Find where the given text appears and provide that cell's center as [x, y] coordinate. 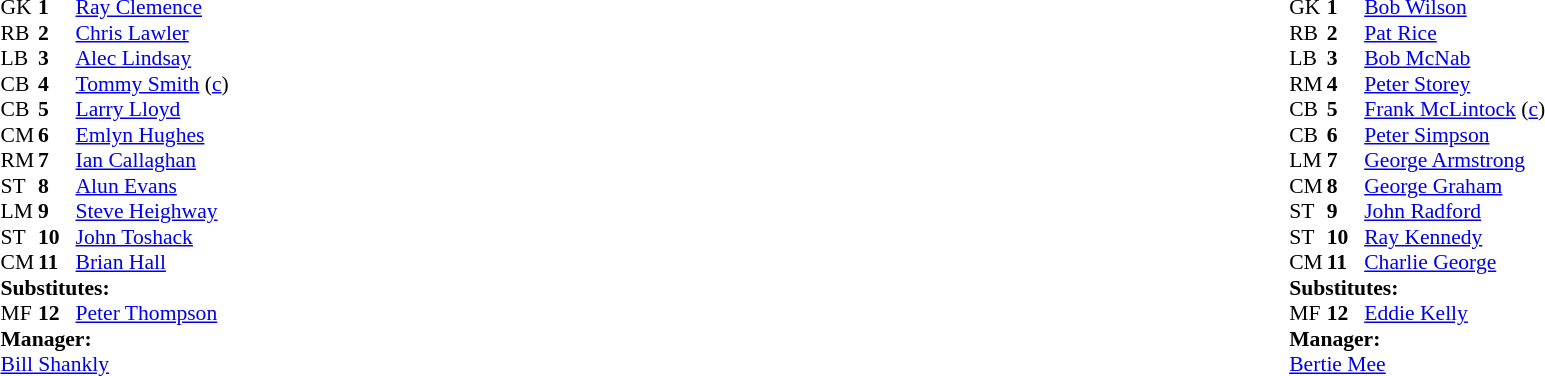
Peter Storey [1454, 84]
John Radford [1454, 211]
John Toshack [152, 237]
Alec Lindsay [152, 59]
Chris Lawler [152, 33]
Ian Callaghan [152, 161]
George Armstrong [1454, 161]
Eddie Kelly [1454, 313]
Peter Simpson [1454, 135]
Brian Hall [152, 263]
Charlie George [1454, 263]
Pat Rice [1454, 33]
Tommy Smith (c) [152, 84]
Ray Kennedy [1454, 237]
George Graham [1454, 186]
Peter Thompson [152, 313]
Alun Evans [152, 186]
Emlyn Hughes [152, 135]
Bob McNab [1454, 59]
Frank McLintock (c) [1454, 109]
Steve Heighway [152, 211]
Larry Lloyd [152, 109]
